For the text-containing cell, return its midpoint in [X, Y] coordinate format. 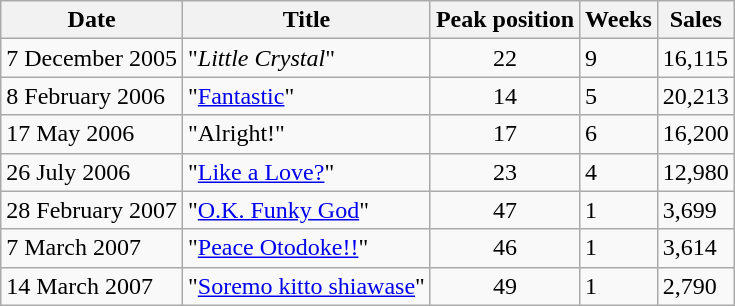
"Little Crystal" [306, 58]
3,614 [696, 248]
9 [619, 58]
6 [619, 134]
47 [504, 210]
3,699 [696, 210]
Sales [696, 20]
7 December 2005 [92, 58]
Date [92, 20]
20,213 [696, 96]
"Soremo kitto shiawase" [306, 286]
"O.K. Funky God" [306, 210]
17 May 2006 [92, 134]
23 [504, 172]
12,980 [696, 172]
5 [619, 96]
Title [306, 20]
"Fantastic" [306, 96]
2,790 [696, 286]
49 [504, 286]
8 February 2006 [92, 96]
16,115 [696, 58]
4 [619, 172]
"Like a Love?" [306, 172]
"Alright!" [306, 134]
14 [504, 96]
26 July 2006 [92, 172]
Peak position [504, 20]
28 February 2007 [92, 210]
14 March 2007 [92, 286]
22 [504, 58]
"Peace Otodoke!!" [306, 248]
46 [504, 248]
Weeks [619, 20]
16,200 [696, 134]
7 March 2007 [92, 248]
17 [504, 134]
